Output the [x, y] coordinate of the center of the cell containing the given text.  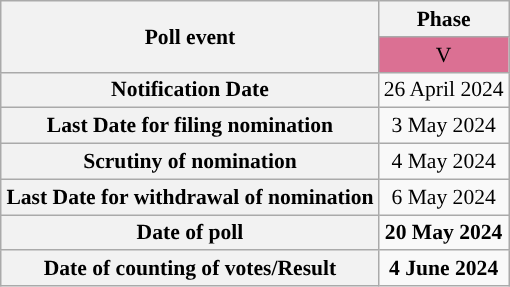
Last Date for withdrawal of nomination [190, 197]
Last Date for filing nomination [190, 126]
Notification Date [190, 90]
V [444, 54]
Phase [444, 19]
26 April 2024 [444, 90]
Poll event [190, 36]
6 May 2024 [444, 197]
Date of poll [190, 232]
20 May 2024 [444, 232]
Scrutiny of nomination [190, 161]
Date of counting of votes/Result [190, 268]
4 June 2024 [444, 268]
3 May 2024 [444, 126]
4 May 2024 [444, 161]
